For the text-containing cell, return its midpoint in (X, Y) coordinate format. 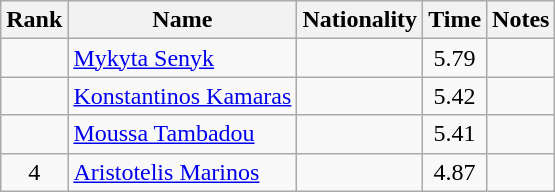
4.87 (455, 172)
Rank (34, 20)
Aristotelis Marinos (182, 172)
Notes (521, 20)
4 (34, 172)
5.79 (455, 58)
Konstantinos Kamaras (182, 96)
Name (182, 20)
Moussa Tambadou (182, 134)
Nationality (360, 20)
5.42 (455, 96)
5.41 (455, 134)
Time (455, 20)
Mykyta Senyk (182, 58)
